From the cell containing the given text, extract its center point as (x, y) coordinate. 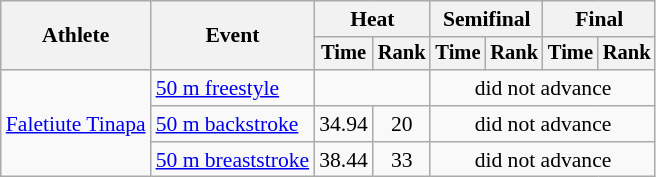
50 m backstroke (233, 124)
Heat (372, 19)
Faletiute Tinapa (76, 124)
20 (402, 124)
Semifinal (486, 19)
50 m freestyle (233, 88)
Final (599, 19)
Athlete (76, 36)
34.94 (344, 124)
Event (233, 36)
